Determine the (x, y) coordinate at the center of the cell enclosing the given text.  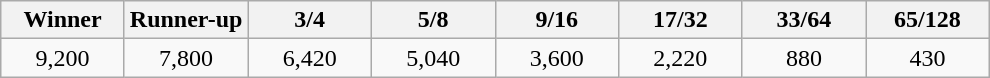
5,040 (433, 58)
3,600 (557, 58)
Winner (63, 20)
430 (928, 58)
5/8 (433, 20)
3/4 (310, 20)
9,200 (63, 58)
17/32 (681, 20)
7,800 (186, 58)
880 (804, 58)
2,220 (681, 58)
33/64 (804, 20)
6,420 (310, 58)
9/16 (557, 20)
Runner-up (186, 20)
65/128 (928, 20)
